Capture the cell that displays the provided text and extract its [X, Y] central coordinate. 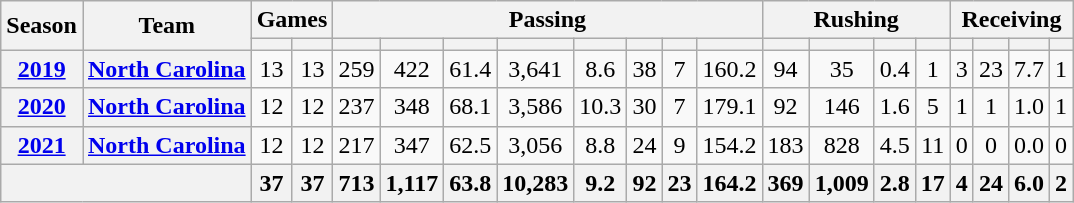
3,056 [536, 145]
259 [356, 69]
Receiving [1011, 20]
35 [842, 69]
1,117 [412, 183]
8.8 [600, 145]
68.1 [470, 107]
422 [412, 69]
17 [932, 183]
4 [962, 183]
2020 [42, 107]
369 [786, 183]
146 [842, 107]
237 [356, 107]
713 [356, 183]
5 [932, 107]
38 [644, 69]
183 [786, 145]
61.4 [470, 69]
62.5 [470, 145]
2.8 [894, 183]
Games [292, 20]
4.5 [894, 145]
3 [962, 69]
3,641 [536, 69]
347 [412, 145]
Team [166, 26]
0.4 [894, 69]
154.2 [730, 145]
2021 [42, 145]
94 [786, 69]
Rushing [856, 20]
6.0 [1028, 183]
63.8 [470, 183]
11 [932, 145]
7.7 [1028, 69]
1.6 [894, 107]
Season [42, 26]
9 [680, 145]
217 [356, 145]
3,586 [536, 107]
348 [412, 107]
1,009 [842, 183]
2019 [42, 69]
179.1 [730, 107]
2 [1060, 183]
10,283 [536, 183]
164.2 [730, 183]
10.3 [600, 107]
9.2 [600, 183]
8.6 [600, 69]
828 [842, 145]
1.0 [1028, 107]
Passing [548, 20]
30 [644, 107]
0.0 [1028, 145]
160.2 [730, 69]
